Identify which cell holds the provided text, then report its [x, y] central coordinate. 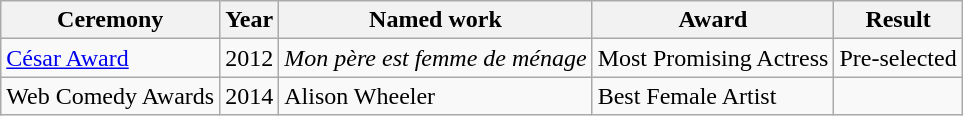
Year [250, 20]
Mon père est femme de ménage [436, 58]
Alison Wheeler [436, 96]
2012 [250, 58]
Web Comedy Awards [110, 96]
Named work [436, 20]
Result [898, 20]
César Award [110, 58]
Ceremony [110, 20]
Best Female Artist [713, 96]
Pre-selected [898, 58]
Award [713, 20]
2014 [250, 96]
Most Promising Actress [713, 58]
